Return the [X, Y] coordinate for the center point of the cell that contains the specified text.  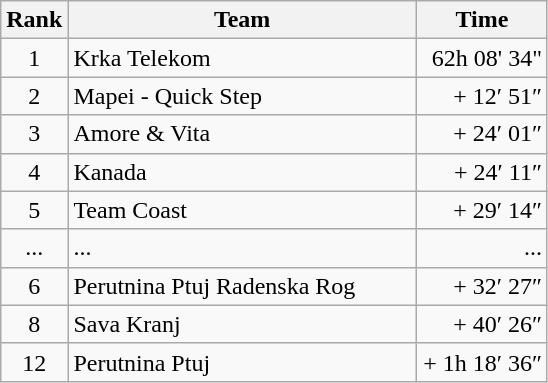
+ 24′ 11″ [482, 172]
Amore & Vita [242, 134]
+ 29′ 14″ [482, 210]
Sava Kranj [242, 324]
12 [34, 362]
+ 40′ 26″ [482, 324]
Team [242, 20]
Time [482, 20]
+ 32′ 27″ [482, 286]
Mapei - Quick Step [242, 96]
+ 12′ 51″ [482, 96]
Rank [34, 20]
Perutnina Ptuj [242, 362]
2 [34, 96]
8 [34, 324]
3 [34, 134]
Krka Telekom [242, 58]
62h 08' 34" [482, 58]
5 [34, 210]
Perutnina Ptuj Radenska Rog [242, 286]
+ 24′ 01″ [482, 134]
6 [34, 286]
Kanada [242, 172]
Team Coast [242, 210]
+ 1h 18′ 36″ [482, 362]
4 [34, 172]
1 [34, 58]
